Return the [x, y] coordinate for the center point of the cell that contains the specified text.  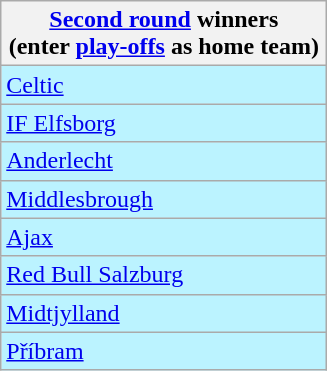
Red Bull Salzburg [164, 275]
Midtjylland [164, 313]
Second round winners(enter play-offs as home team) [164, 34]
Celtic [164, 85]
Anderlecht [164, 161]
IF Elfsborg [164, 123]
Ajax [164, 237]
Middlesbrough [164, 199]
Příbram [164, 351]
